Extract the (x, y) coordinate from the center of the cell holding the provided text.  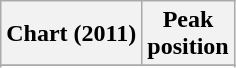
Chart (2011) (72, 34)
Peakposition (188, 34)
